For the text-containing cell, return its midpoint in (x, y) coordinate format. 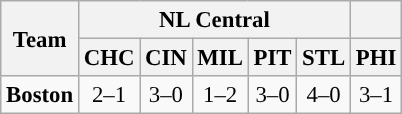
Boston (40, 95)
NL Central (214, 20)
CIN (166, 58)
1–2 (220, 95)
CHC (108, 58)
4–0 (324, 95)
MIL (220, 58)
3–1 (376, 95)
PIT (272, 58)
2–1 (108, 95)
STL (324, 58)
Team (40, 38)
PHI (376, 58)
